Return the (x, y) coordinate for the center point of the cell that contains the specified text.  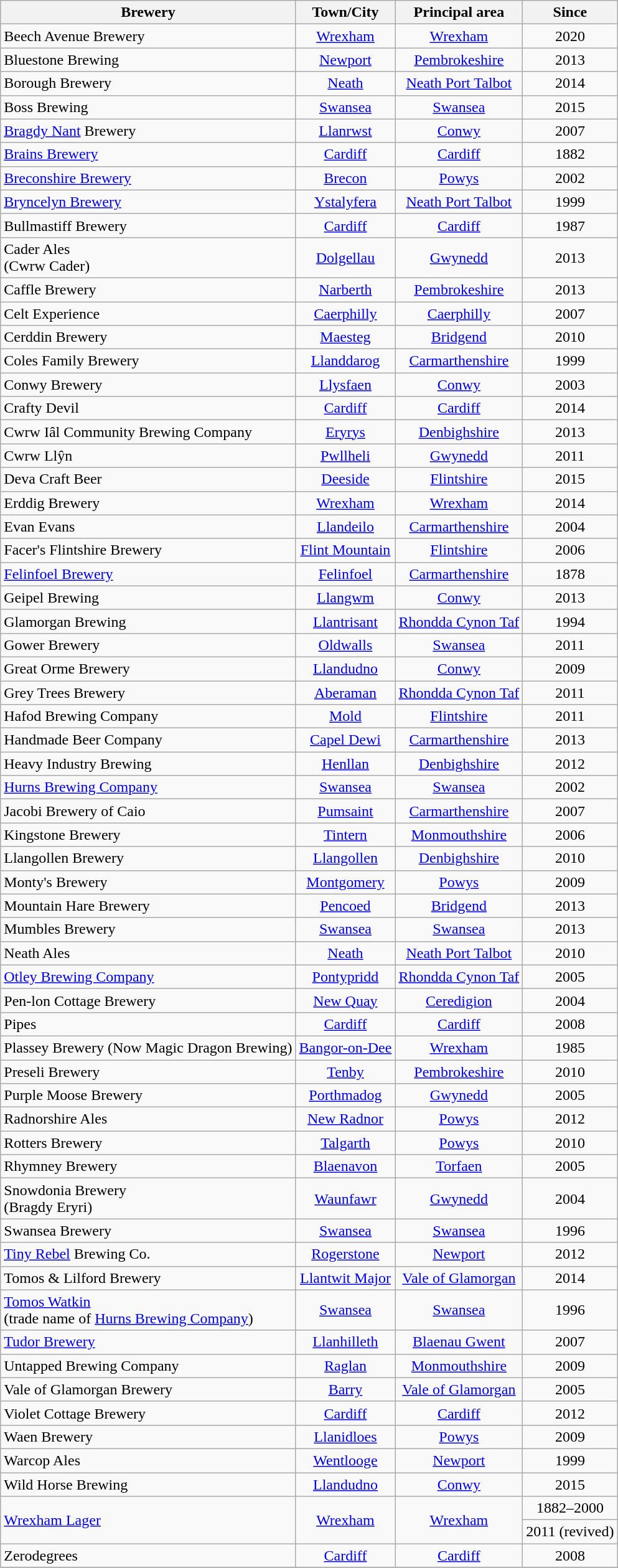
Radnorshire Ales (148, 1119)
Wentlooge (345, 1460)
Since (570, 12)
Mountain Hare Brewery (148, 906)
Narberth (345, 289)
Evan Evans (148, 527)
Pontypridd (345, 977)
Raglan (345, 1366)
Blaenau Gwent (459, 1342)
Ceredigion (459, 1000)
New Quay (345, 1000)
Eryrys (345, 432)
Llangwm (345, 598)
Bangor-on-Dee (345, 1048)
Glamorgan Brewing (148, 621)
Cwrw Iâl Community Brewing Company (148, 432)
Felinfoel Brewery (148, 574)
Porthmadog (345, 1096)
Preseli Brewery (148, 1071)
New Radnor (345, 1119)
Wrexham Lager (148, 1520)
2020 (570, 36)
Llanhilleth (345, 1342)
Handmade Beer Company (148, 740)
Cwrw Llŷn (148, 456)
Coles Family Brewery (148, 361)
Conwy Brewery (148, 385)
Waen Brewery (148, 1437)
Torfaen (459, 1167)
Capel Dewi (345, 740)
Oldwalls (345, 645)
Tomos Watkin (trade name of Hurns Brewing Company) (148, 1310)
Llanddarog (345, 361)
Talgarth (345, 1143)
Zerodegrees (148, 1556)
Pwllheli (345, 456)
Caffle Brewery (148, 289)
Grey Trees Brewery (148, 693)
Brecon (345, 178)
Flint Mountain (345, 550)
Hurns Brewing Company (148, 787)
Principal area (459, 12)
Erddig Brewery (148, 503)
Henllan (345, 764)
Aberaman (345, 693)
Hafod Brewing Company (148, 716)
Facer's Flintshire Brewery (148, 550)
Llandeilo (345, 527)
Llanidloes (345, 1437)
Llangollen (345, 858)
Beech Avenue Brewery (148, 36)
Dolgellau (345, 258)
Tiny Rebel Brewing Co. (148, 1254)
1987 (570, 225)
Town/City (345, 12)
Mold (345, 716)
Tenby (345, 1071)
Geipel Brewing (148, 598)
Deva Craft Beer (148, 479)
2003 (570, 385)
Llantwit Major (345, 1278)
Cader Ales (Cwrw Cader) (148, 258)
Ystalyfera (345, 202)
Barry (345, 1389)
Llysfaen (345, 385)
Bluestone Brewing (148, 60)
Neath Ales (148, 953)
Gower Brewery (148, 645)
Vale of Glamorgan Brewery (148, 1389)
Jacobi Brewery of Caio (148, 811)
Heavy Industry Brewing (148, 764)
Deeside (345, 479)
Otley Brewing Company (148, 977)
Kingstone Brewery (148, 835)
Brewery (148, 12)
Montgomery (345, 882)
Celt Experience (148, 313)
Breconshire Brewery (148, 178)
Pipes (148, 1024)
Crafty Devil (148, 408)
Rhymney Brewery (148, 1167)
Brains Brewery (148, 154)
Cerddin Brewery (148, 337)
Pumsaint (345, 811)
Pen-lon Cottage Brewery (148, 1000)
Bullmastiff Brewery (148, 225)
Blaenavon (345, 1167)
Mumbles Brewery (148, 929)
Llantrisant (345, 621)
Borough Brewery (148, 83)
Warcop Ales (148, 1460)
Bragdy Nant Brewery (148, 131)
Rogerstone (345, 1254)
Swansea Brewery (148, 1231)
1882–2000 (570, 1508)
Llangollen Brewery (148, 858)
1882 (570, 154)
Monty's Brewery (148, 882)
Maesteg (345, 337)
1985 (570, 1048)
Tudor Brewery (148, 1342)
Tintern (345, 835)
Waunfawr (345, 1199)
Llanrwst (345, 131)
Boss Brewing (148, 107)
Purple Moose Brewery (148, 1096)
Tomos & Lilford Brewery (148, 1278)
Snowdonia Brewery (Bragdy Eryri) (148, 1199)
Great Orme Brewery (148, 669)
1994 (570, 621)
Felinfoel (345, 574)
2011 (revived) (570, 1532)
Violet Cottage Brewery (148, 1413)
Pencoed (345, 906)
Bryncelyn Brewery (148, 202)
Untapped Brewing Company (148, 1366)
1878 (570, 574)
Plassey Brewery (Now Magic Dragon Brewing) (148, 1048)
Rotters Brewery (148, 1143)
Wild Horse Brewing (148, 1485)
